Detect which cell encompasses the target text, then output its [X, Y] center coordinate. 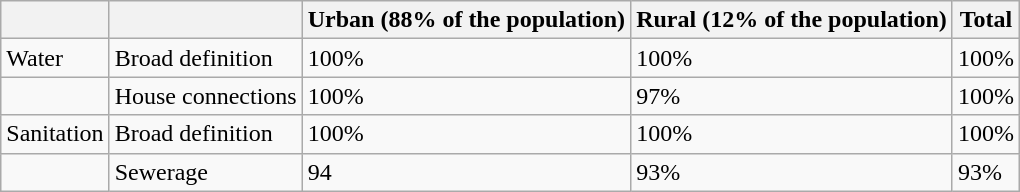
97% [792, 96]
House connections [206, 96]
94 [466, 172]
Rural (12% of the population) [792, 20]
Sewerage [206, 172]
Water [55, 58]
Total [986, 20]
Urban (88% of the population) [466, 20]
Sanitation [55, 134]
